Determine the [X, Y] coordinate at the center of the cell enclosing the given text.  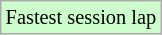
Fastest session lap [81, 17]
